Locate the cell with the specified text and output its [x, y] center coordinate. 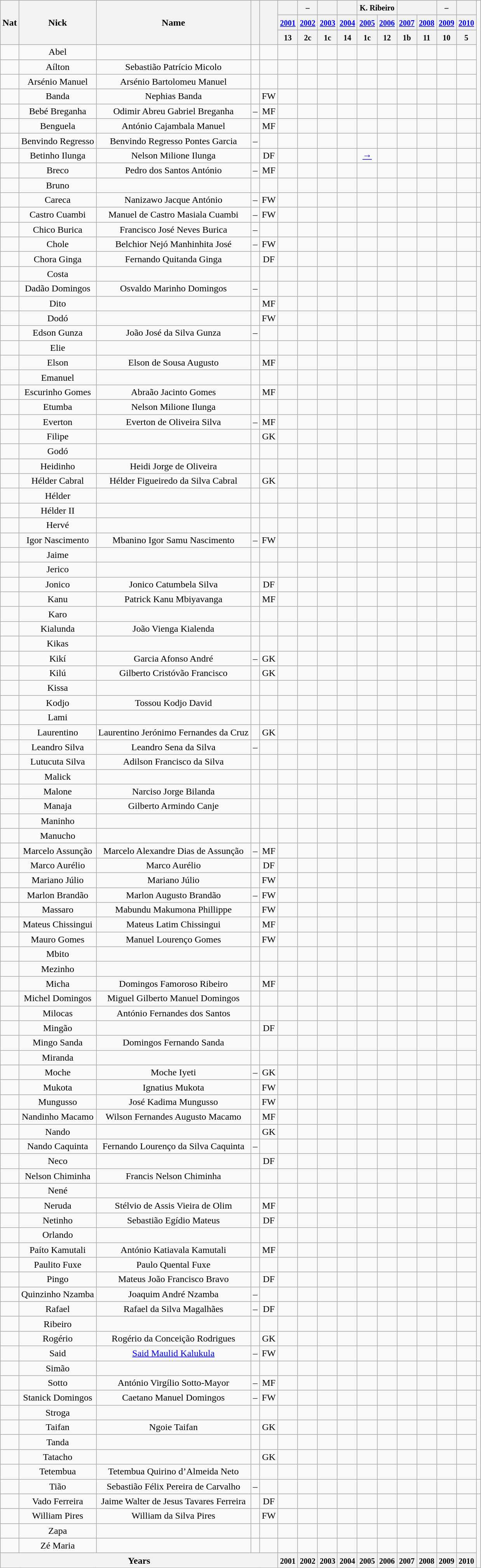
Etumba [58, 407]
Quinzinho Nzamba [58, 1294]
Massaro [58, 910]
Elson de Sousa Augusto [174, 362]
Arsénio Bartolomeu Manuel [174, 82]
Kialunda [58, 629]
Heidi Jorge de Oliveira [174, 466]
Gilberto Armindo Canje [174, 806]
Nat [10, 23]
Laurentino [58, 732]
Sebastião Egídio Mateus [174, 1220]
Castro Cuambi [58, 215]
William Pires [58, 1516]
Paulito Fuxe [58, 1265]
Benguela [58, 126]
Tetembua [58, 1472]
Nando [58, 1132]
Tião [58, 1486]
Pingo [58, 1279]
Joaquim André Nzamba [174, 1294]
Lami [58, 718]
Netinho [58, 1220]
Rogério da Conceição Rodrigues [174, 1338]
11 [427, 37]
14 [347, 37]
João Vienga Kialenda [174, 629]
Filipe [58, 437]
Caetano Manuel Domingos [174, 1398]
Sotto [58, 1383]
Mingo Sanda [58, 1043]
William da Silva Pires [174, 1516]
Chora Ginga [58, 259]
Nick [58, 23]
Escurinho Gomes [58, 392]
Jonico [58, 584]
Abel [58, 52]
Milocas [58, 1013]
Neco [58, 1161]
Chico Burica [58, 230]
Years [139, 1560]
Vado Ferreira [58, 1501]
Stélvio de Assis Vieira de Olim [174, 1206]
Nephias Banda [174, 96]
Maninho [58, 821]
António Cajambala Manuel [174, 126]
Said [58, 1353]
Garcia Afonso André [174, 659]
Orlando [58, 1235]
Marcelo Alexandre Dias de Assunção [174, 850]
Moche Iyeti [174, 1072]
Mbito [58, 954]
Adilson Francisco da Silva [174, 762]
Marlon Augusto Brandão [174, 895]
Patrick Kanu Mbiyavanga [174, 599]
Tanda [58, 1442]
Jerico [58, 570]
Careca [58, 200]
Costa [58, 274]
Belchior Nejó Manhinhita José [174, 244]
Miranda [58, 1058]
José Kadima Mungusso [174, 1102]
Benvindo Regresso [58, 141]
Manaja [58, 806]
Tetembua Quirino d’Almeida Neto [174, 1472]
Kissa [58, 688]
Kilú [58, 673]
Karo [58, 614]
Mateus João Francisco Bravo [174, 1279]
Heidinho [58, 466]
Nanizawo Jacque António [174, 200]
Francisco José Neves Burica [174, 230]
Kikas [58, 643]
Jonico Catumbela Silva [174, 584]
Jaime Walter de Jesus Tavares Ferreira [174, 1501]
13 [288, 37]
Francis Nelson Chiminha [174, 1176]
Sebastião Patrício Micolo [174, 67]
Edson Gunza [58, 333]
Rogério [58, 1338]
Manucho [58, 836]
Mateus Chissingui [58, 925]
Abraão Jacinto Gomes [174, 392]
Odimir Abreu Gabriel Breganha [174, 111]
Dodó [58, 318]
Elie [58, 348]
Emanuel [58, 377]
Nandinho Macamo [58, 1117]
Tossou Kodjo David [174, 703]
Zapa [58, 1531]
2c [308, 37]
Narciso Jorge Bilanda [174, 791]
Laurentino Jerónimo Fernandes da Cruz [174, 732]
António Virgílio Sotto-Mayor [174, 1383]
Malick [58, 777]
Ngoie Taifan [174, 1427]
Taifan [58, 1427]
Wilson Fernandes Augusto Macamo [174, 1117]
5 [466, 37]
Kodjo [58, 703]
Hélder [58, 496]
Michel Domingos [58, 998]
Pedro dos Santos António [174, 170]
Hervé [58, 525]
Micha [58, 984]
Bebé Breganha [58, 111]
Fernando Lourenço da Silva Caquinta [174, 1146]
Dito [58, 303]
Mateus Latim Chissingui [174, 925]
Nando Caquinta [58, 1146]
António Fernandes dos Santos [174, 1013]
Mukota [58, 1087]
Domingos Fernando Sanda [174, 1043]
Marcelo Assunção [58, 850]
Simão [58, 1368]
Aílton [58, 67]
Mezinho [58, 969]
João José da Silva Gunza [174, 333]
Mungusso [58, 1102]
Osvaldo Marinho Domingos [174, 289]
Malone [58, 791]
1b [407, 37]
Neruda [58, 1206]
Moche [58, 1072]
Said Maulid Kalukula [174, 1353]
12 [387, 37]
Paíto Kamutali [58, 1250]
Fernando Quitanda Ginga [174, 259]
Mingão [58, 1028]
Rafael da Silva Magalhães [174, 1309]
Zé Maria [58, 1545]
Bruno [58, 185]
Leandro Silva [58, 747]
Chole [58, 244]
10 [447, 37]
Ignatius Mukota [174, 1087]
Manuel Lourenço Gomes [174, 939]
Everton [58, 422]
Mbanino Igor Samu Nascimento [174, 540]
Marlon Brandão [58, 895]
Elson [58, 362]
Sebastião Félix Pereira de Carvalho [174, 1486]
Stanick Domingos [58, 1398]
Hélder Cabral [58, 481]
→ [367, 155]
Manuel de Castro Masiala Cuambi [174, 215]
Lutucuta Silva [58, 762]
Stroga [58, 1413]
Igor Nascimento [58, 540]
Breco [58, 170]
Mabundu Makumona Phillippe [174, 910]
Paulo Quental Fuxe [174, 1265]
Nené [58, 1191]
Hélder II [58, 510]
Arsénio Manuel [58, 82]
Benvindo Regresso Pontes Garcia [174, 141]
Dadão Domingos [58, 289]
Rafael [58, 1309]
Kanu [58, 599]
Banda [58, 96]
Everton de Oliveira Silva [174, 422]
Hélder Figueiredo da Silva Cabral [174, 481]
K. Ribeiro [377, 8]
Jaime [58, 555]
António Katiavala Kamutali [174, 1250]
Miguel Gilberto Manuel Domingos [174, 998]
Leandro Sena da Silva [174, 747]
Domingos Famoroso Ribeiro [174, 984]
Betinho Ilunga [58, 155]
Godó [58, 451]
Gilberto Cristóvão Francisco [174, 673]
Nelson Chiminha [58, 1176]
Name [174, 23]
Tatacho [58, 1457]
Ribeiro [58, 1324]
Mauro Gomes [58, 939]
Kikí [58, 659]
